Locate the cell with the specified text and output its [x, y] center coordinate. 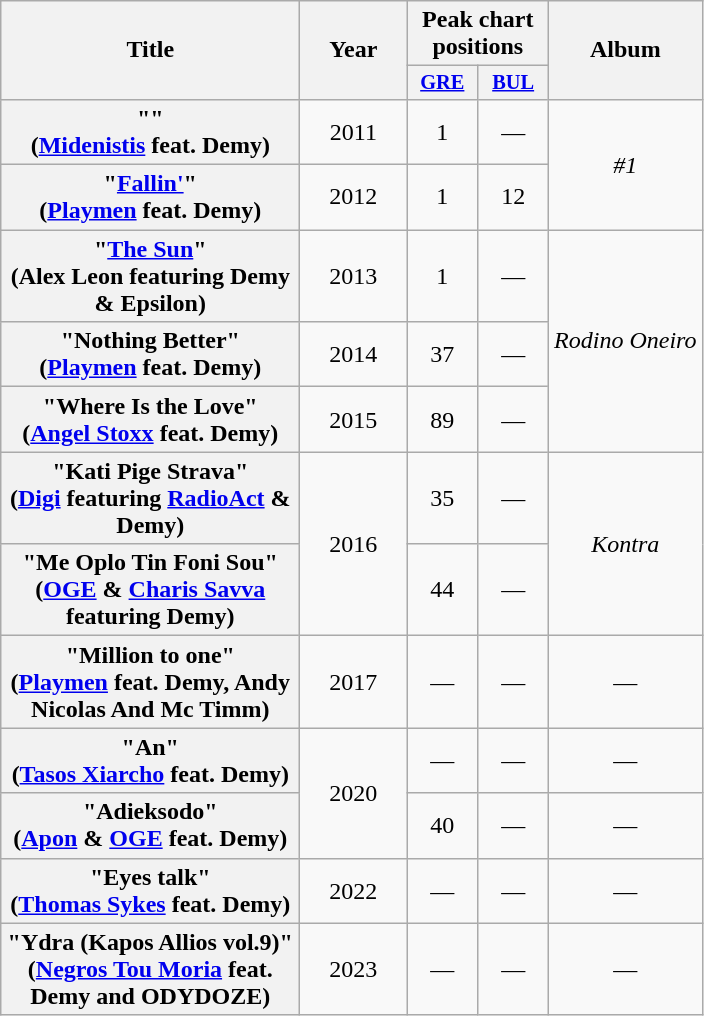
2011 [354, 132]
44 [442, 590]
"Adieksodo"(Apon & OGE feat. Demy) [150, 826]
Kontra [626, 544]
2012 [354, 198]
""(Midenistis feat. Demy) [150, 132]
Year [354, 50]
2020 [354, 793]
12 [514, 198]
2015 [354, 420]
37 [442, 354]
"Fallin'"(Playmen feat. Demy) [150, 198]
"Where Is the Love"(Angel Stoxx feat. Demy) [150, 420]
35 [442, 498]
"An"(Tasos Xiarcho feat. Demy) [150, 760]
BUL [514, 83]
40 [442, 826]
Album [626, 50]
2014 [354, 354]
2023 [354, 969]
"Million to one"(Playmen feat. Demy, Andy Nicolas And Mc Timm) [150, 682]
"Me Oplo Tin Foni Sou"(OGE & Charis Savva featuring Demy) [150, 590]
"Nothing Better"(Playmen feat. Demy) [150, 354]
89 [442, 420]
Peak chart positions [478, 34]
"Kati Pige Strava"(Digi featuring RadioAct & Demy) [150, 498]
"Eyes talk"(Thomas Sykes feat. Demy) [150, 890]
2017 [354, 682]
#1 [626, 164]
2016 [354, 544]
Rodino Oneiro [626, 341]
Title [150, 50]
"The Sun"(Alex Leon featuring Demy & Epsilon) [150, 276]
2013 [354, 276]
GRE [442, 83]
2022 [354, 890]
"Ydra (Kapos Allios vol.9)"(Negros Tou Moria feat. Demy and ODYDOZE) [150, 969]
